Pinpoint the cell where the given text exists, returning its [X, Y] midpoint coordinate. 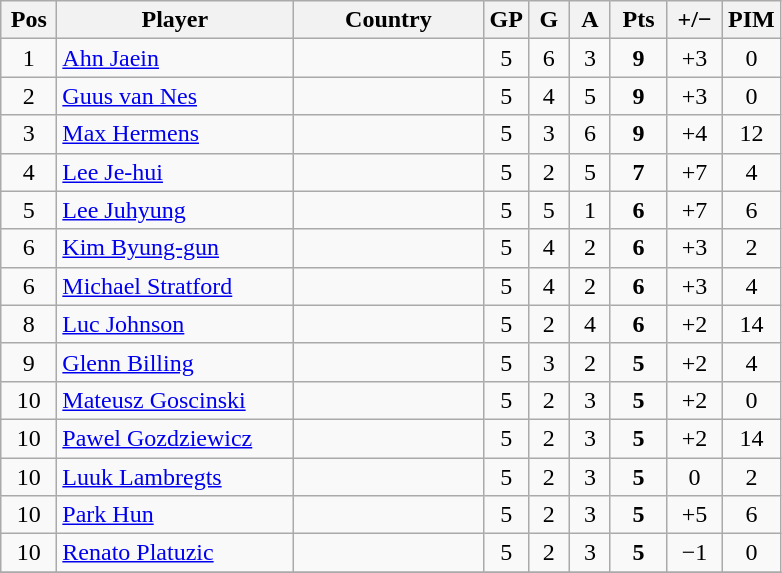
Ahn Jaein [175, 58]
8 [29, 324]
12 [752, 134]
Player [175, 20]
7 [638, 172]
Glenn Billing [175, 362]
+5 [695, 515]
Luuk Lambregts [175, 477]
GP [506, 20]
Renato Platuzic [175, 553]
Lee Je-hui [175, 172]
G [548, 20]
PIM [752, 20]
Max Hermens [175, 134]
Pos [29, 20]
A [590, 20]
Pts [638, 20]
−1 [695, 553]
Mateusz Goscinski [175, 400]
Lee Juhyung [175, 210]
+4 [695, 134]
Country [388, 20]
Kim Byung-gun [175, 248]
Luc Johnson [175, 324]
Park Hun [175, 515]
Pawel Gozdziewicz [175, 438]
+/− [695, 20]
Guus van Nes [175, 96]
Michael Stratford [175, 286]
